Determine the (x, y) coordinate at the center of the cell enclosing the given text.  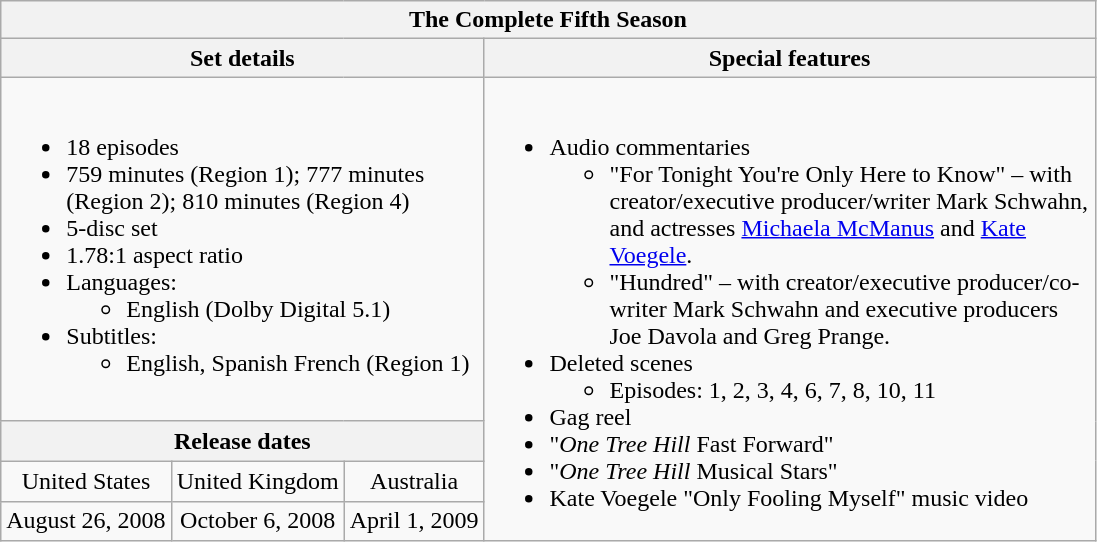
August 26, 2008 (86, 521)
United Kingdom (258, 481)
United States (86, 481)
Australia (414, 481)
October 6, 2008 (258, 521)
The Complete Fifth Season (548, 20)
April 1, 2009 (414, 521)
Release dates (242, 441)
Special features (790, 58)
Set details (242, 58)
